Pinpoint the cell where the given text exists, returning its (X, Y) midpoint coordinate. 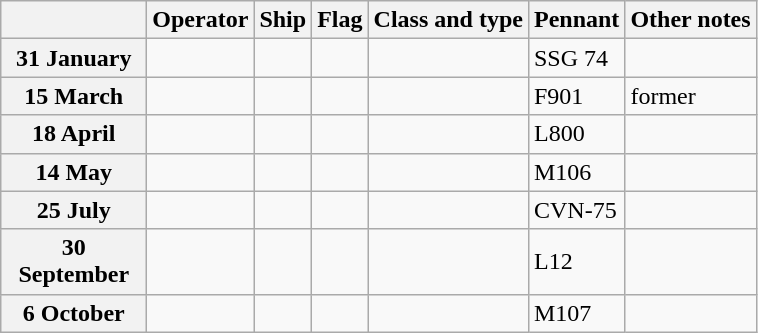
31 January (74, 58)
L12 (576, 262)
Flag (340, 20)
M107 (576, 313)
18 April (74, 134)
Other notes (690, 20)
Pennant (576, 20)
Operator (200, 20)
F901 (576, 96)
M106 (576, 172)
30 September (74, 262)
L800 (576, 134)
Class and type (448, 20)
15 March (74, 96)
6 October (74, 313)
SSG 74 (576, 58)
CVN-75 (576, 210)
Ship (283, 20)
former (690, 96)
25 July (74, 210)
14 May (74, 172)
